Identify which cell holds the provided text, then report its [x, y] central coordinate. 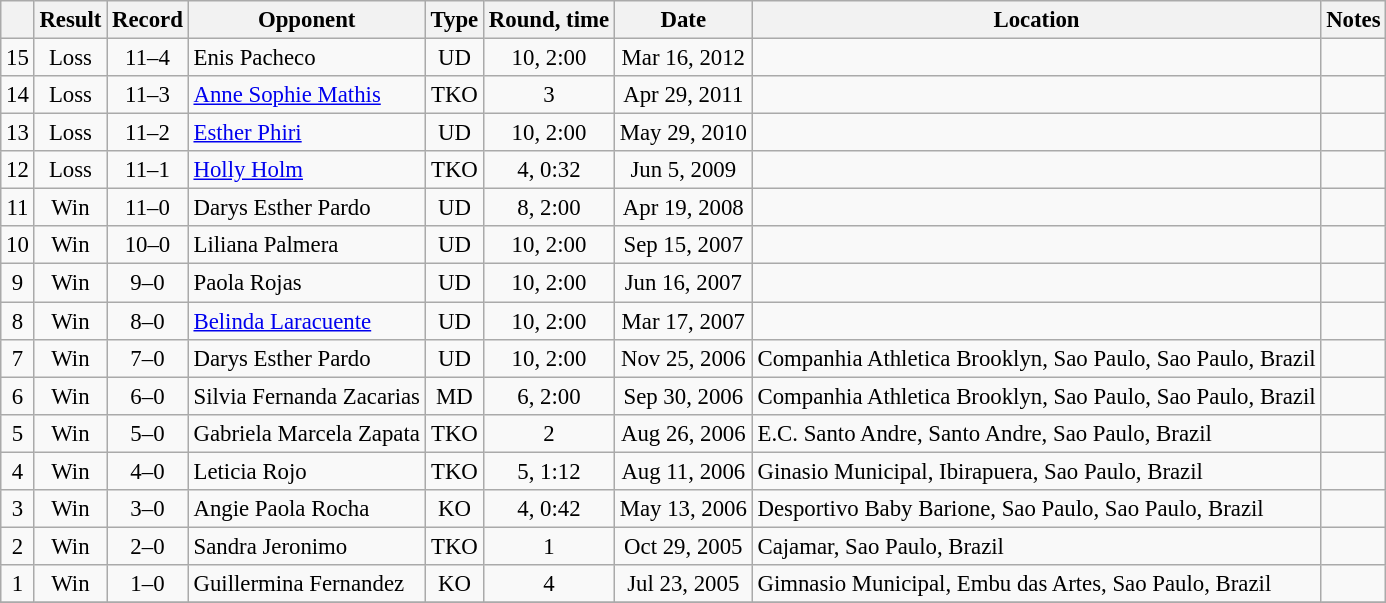
Anne Sophie Mathis [306, 95]
6–0 [148, 396]
Leticia Rojo [306, 471]
Belinda Laracuente [306, 321]
Jun 16, 2007 [683, 283]
7–0 [148, 358]
5 [18, 433]
Liliana Palmera [306, 245]
15 [18, 58]
3–0 [148, 509]
11 [18, 208]
Apr 29, 2011 [683, 95]
Guillermina Fernandez [306, 584]
4, 0:42 [550, 509]
14 [18, 95]
9–0 [148, 283]
Apr 19, 2008 [683, 208]
Esther Phiri [306, 133]
Ginasio Municipal, Ibirapuera, Sao Paulo, Brazil [1036, 471]
Record [148, 20]
11–3 [148, 95]
Mar 16, 2012 [683, 58]
4, 0:32 [550, 170]
Notes [1354, 20]
5–0 [148, 433]
Location [1036, 20]
11–4 [148, 58]
Desportivo Baby Barione, Sao Paulo, Sao Paulo, Brazil [1036, 509]
9 [18, 283]
4–0 [148, 471]
6, 2:00 [550, 396]
Jul 23, 2005 [683, 584]
May 29, 2010 [683, 133]
Mar 17, 2007 [683, 321]
6 [18, 396]
Type [454, 20]
11–2 [148, 133]
E.C. Santo Andre, Santo Andre, Sao Paulo, Brazil [1036, 433]
Jun 5, 2009 [683, 170]
13 [18, 133]
Gabriela Marcela Zapata [306, 433]
Angie Paola Rocha [306, 509]
Sandra Jeronimo [306, 546]
Silvia Fernanda Zacarias [306, 396]
2–0 [148, 546]
Sep 15, 2007 [683, 245]
Round, time [550, 20]
Nov 25, 2006 [683, 358]
11–1 [148, 170]
10–0 [148, 245]
May 13, 2006 [683, 509]
Oct 29, 2005 [683, 546]
Aug 11, 2006 [683, 471]
Cajamar, Sao Paulo, Brazil [1036, 546]
Opponent [306, 20]
5, 1:12 [550, 471]
Date [683, 20]
Holly Holm [306, 170]
MD [454, 396]
Paola Rojas [306, 283]
12 [18, 170]
1–0 [148, 584]
Sep 30, 2006 [683, 396]
Gimnasio Municipal, Embu das Artes, Sao Paulo, Brazil [1036, 584]
8–0 [148, 321]
Result [70, 20]
10 [18, 245]
11–0 [148, 208]
7 [18, 358]
8, 2:00 [550, 208]
Enis Pacheco [306, 58]
Aug 26, 2006 [683, 433]
8 [18, 321]
